For the text-containing cell, return its midpoint in (X, Y) coordinate format. 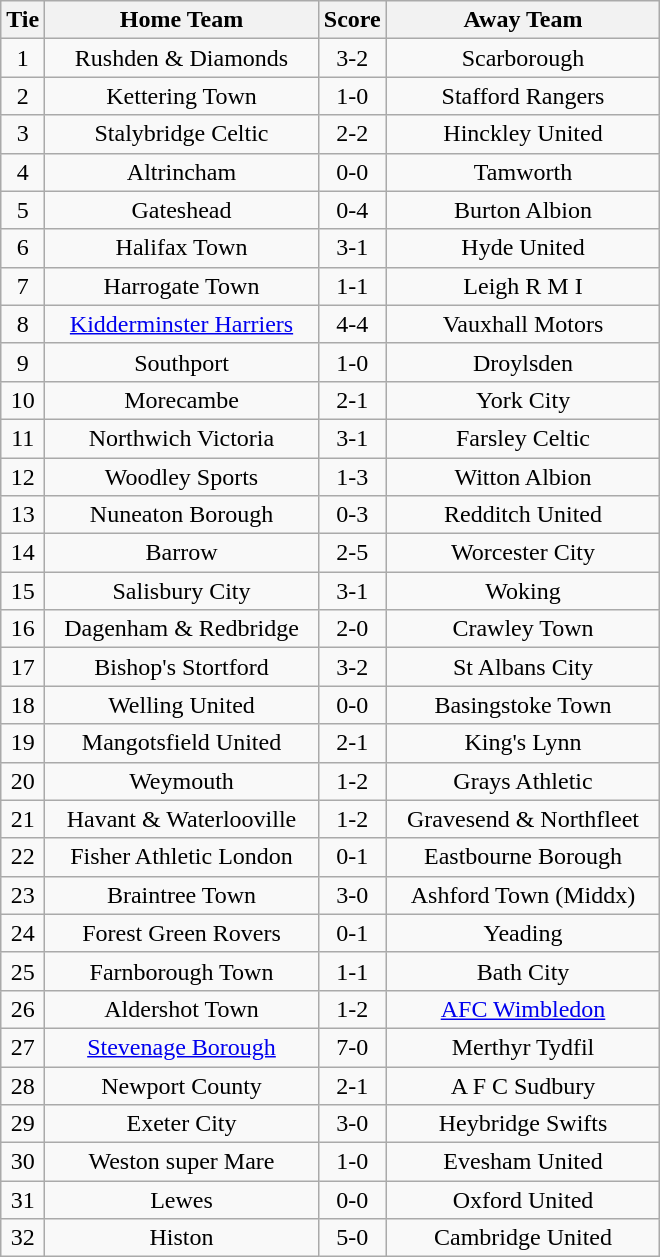
4-4 (352, 324)
Dagenham & Redbridge (182, 629)
Gateshead (182, 210)
Worcester City (523, 553)
1 (23, 58)
Grays Athletic (523, 781)
Braintree Town (182, 895)
Tie (23, 20)
Scarborough (523, 58)
15 (23, 591)
12 (23, 477)
Away Team (523, 20)
Nuneaton Borough (182, 515)
2 (23, 96)
Farsley Celtic (523, 438)
Welling United (182, 705)
28 (23, 1085)
Cambridge United (523, 1238)
16 (23, 629)
Fisher Athletic London (182, 857)
31 (23, 1200)
27 (23, 1047)
21 (23, 819)
Halifax Town (182, 248)
Witton Albion (523, 477)
30 (23, 1162)
25 (23, 971)
Stevenage Borough (182, 1047)
Lewes (182, 1200)
Havant & Waterlooville (182, 819)
3 (23, 134)
7-0 (352, 1047)
Eastbourne Borough (523, 857)
Gravesend & Northfleet (523, 819)
8 (23, 324)
Oxford United (523, 1200)
Weston super Mare (182, 1162)
Bath City (523, 971)
St Albans City (523, 667)
Woodley Sports (182, 477)
Droylsden (523, 362)
Altrincham (182, 172)
2-5 (352, 553)
Redditch United (523, 515)
14 (23, 553)
19 (23, 743)
Score (352, 20)
Merthyr Tydfil (523, 1047)
Northwich Victoria (182, 438)
Woking (523, 591)
Morecambe (182, 400)
Kidderminster Harriers (182, 324)
Vauxhall Motors (523, 324)
Barrow (182, 553)
Ashford Town (Middx) (523, 895)
6 (23, 248)
Evesham United (523, 1162)
Yeading (523, 933)
17 (23, 667)
5 (23, 210)
0-4 (352, 210)
20 (23, 781)
Burton Albion (523, 210)
King's Lynn (523, 743)
29 (23, 1124)
0-3 (352, 515)
Forest Green Rovers (182, 933)
2-0 (352, 629)
AFC Wimbledon (523, 1009)
26 (23, 1009)
Southport (182, 362)
Tamworth (523, 172)
Newport County (182, 1085)
Stalybridge Celtic (182, 134)
10 (23, 400)
18 (23, 705)
Exeter City (182, 1124)
Aldershot Town (182, 1009)
7 (23, 286)
Basingstoke Town (523, 705)
11 (23, 438)
Weymouth (182, 781)
32 (23, 1238)
Home Team (182, 20)
2-2 (352, 134)
13 (23, 515)
Leigh R M I (523, 286)
4 (23, 172)
Bishop's Stortford (182, 667)
1-3 (352, 477)
Crawley Town (523, 629)
Hyde United (523, 248)
22 (23, 857)
5-0 (352, 1238)
23 (23, 895)
Hinckley United (523, 134)
A F C Sudbury (523, 1085)
9 (23, 362)
Mangotsfield United (182, 743)
Kettering Town (182, 96)
24 (23, 933)
Farnborough Town (182, 971)
York City (523, 400)
Heybridge Swifts (523, 1124)
Harrogate Town (182, 286)
Stafford Rangers (523, 96)
Histon (182, 1238)
Rushden & Diamonds (182, 58)
Salisbury City (182, 591)
